Output the (x, y) coordinate of the center of the cell containing the given text.  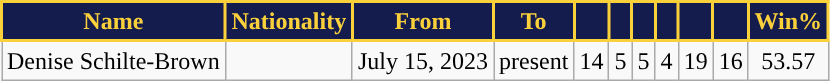
From (422, 22)
16 (730, 60)
Nationality (288, 22)
19 (696, 60)
present (534, 60)
Denise Schilte-Brown (114, 60)
Name (114, 22)
To (534, 22)
July 15, 2023 (422, 60)
53.57 (788, 60)
Win% (788, 22)
14 (592, 60)
4 (666, 60)
